Capture the cell that displays the provided text and extract its (x, y) central coordinate. 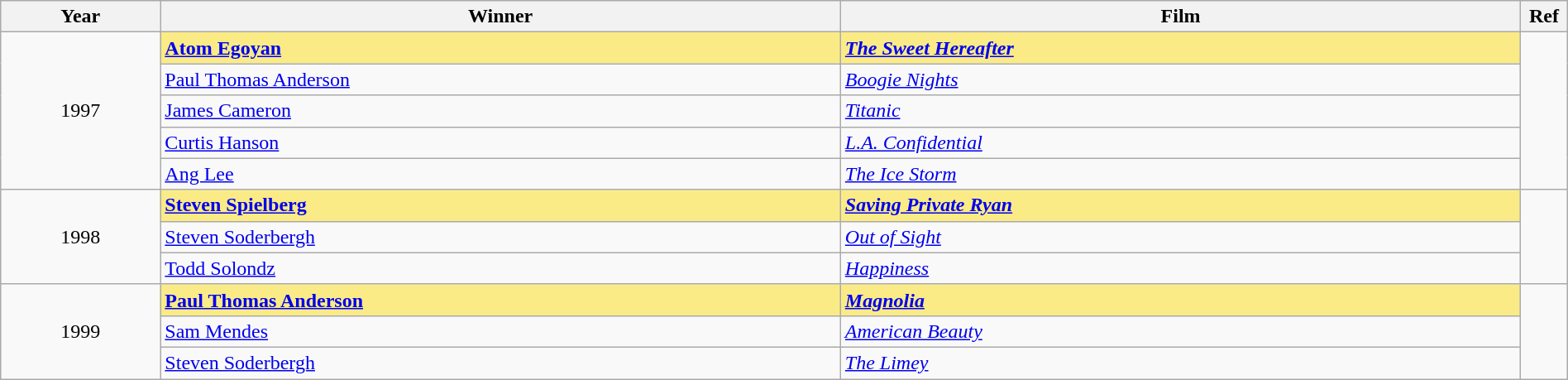
Atom Egoyan (500, 48)
Titanic (1180, 111)
The Ice Storm (1180, 174)
Year (81, 17)
Saving Private Ryan (1180, 205)
Todd Solondz (500, 268)
Happiness (1180, 268)
Ref (1544, 17)
1998 (81, 237)
Steven Spielberg (500, 205)
Boogie Nights (1180, 79)
American Beauty (1180, 331)
Magnolia (1180, 300)
1997 (81, 111)
1999 (81, 331)
Curtis Hanson (500, 142)
Ang Lee (500, 174)
James Cameron (500, 111)
Film (1180, 17)
Sam Mendes (500, 331)
Out of Sight (1180, 237)
L.A. Confidential (1180, 142)
The Limey (1180, 363)
The Sweet Hereafter (1180, 48)
Winner (500, 17)
